Output the [X, Y] coordinate of the center of the cell containing the given text.  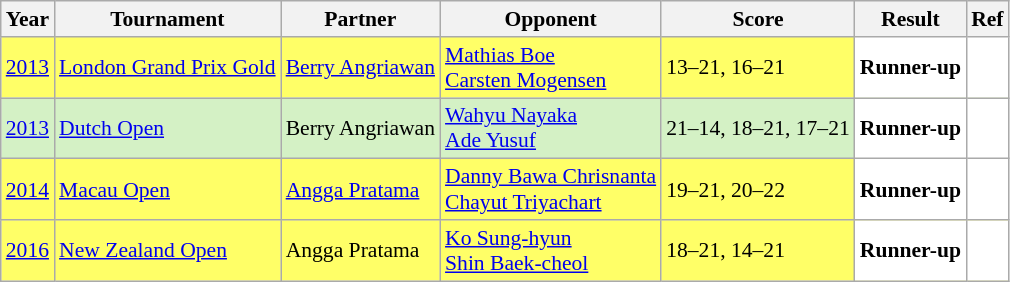
19–21, 20–22 [758, 190]
Tournament [168, 19]
Danny Bawa Chrisnanta Chayut Triyachart [550, 190]
Wahyu Nayaka Ade Yusuf [550, 128]
Score [758, 19]
London Grand Prix Gold [168, 68]
Dutch Open [168, 128]
Ko Sung-hyun Shin Baek-cheol [550, 250]
Result [910, 19]
Macau Open [168, 190]
2014 [28, 190]
Year [28, 19]
21–14, 18–21, 17–21 [758, 128]
Opponent [550, 19]
2016 [28, 250]
New Zealand Open [168, 250]
Ref [987, 19]
18–21, 14–21 [758, 250]
13–21, 16–21 [758, 68]
Mathias Boe Carsten Mogensen [550, 68]
Partner [360, 19]
